Search for the cell housing the specified text and yield its (x, y) center coordinate. 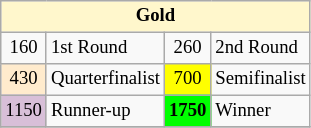
Runner-up (105, 112)
Quarterfinalist (105, 80)
430 (24, 80)
260 (187, 48)
2nd Round (260, 48)
700 (187, 80)
Semifinalist (260, 80)
Gold (156, 16)
1150 (24, 112)
Winner (260, 112)
1750 (187, 112)
1st Round (105, 48)
160 (24, 48)
